Extract the (X, Y) coordinate from the center of the cell holding the provided text.  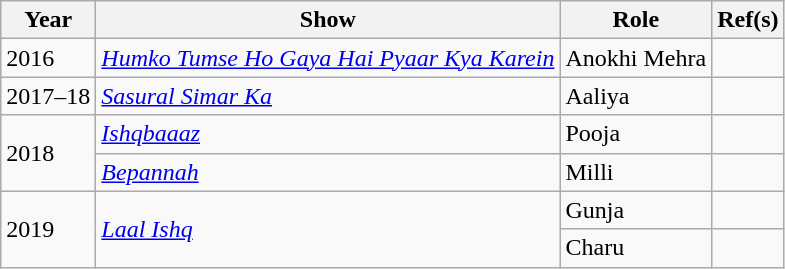
Role (636, 20)
2019 (48, 229)
2016 (48, 58)
Ishqbaaaz (328, 134)
2017–18 (48, 96)
Laal Ishq (328, 229)
Gunja (636, 210)
Pooja (636, 134)
Year (48, 20)
2018 (48, 153)
Anokhi Mehra (636, 58)
Bepannah (328, 172)
Humko Tumse Ho Gaya Hai Pyaar Kya Karein (328, 58)
Sasural Simar Ka (328, 96)
Charu (636, 248)
Show (328, 20)
Milli (636, 172)
Ref(s) (748, 20)
Aaliya (636, 96)
